Locate the cell with the specified text and output its [X, Y] center coordinate. 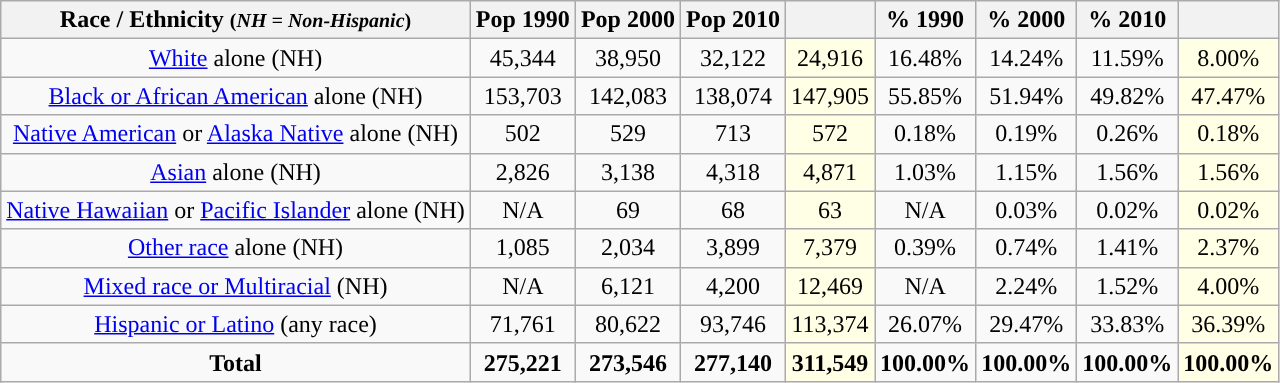
529 [628, 134]
1.52% [1128, 286]
% 2010 [1128, 20]
Total [236, 362]
1,085 [522, 248]
71,761 [522, 324]
12,469 [830, 286]
572 [830, 134]
0.39% [926, 248]
6,121 [628, 286]
49.82% [1128, 96]
275,221 [522, 362]
Hispanic or Latino (any race) [236, 324]
45,344 [522, 58]
1.03% [926, 172]
29.47% [1026, 324]
69 [628, 210]
Mixed race or Multiracial (NH) [236, 286]
138,074 [732, 96]
33.83% [1128, 324]
32,122 [732, 58]
4,200 [732, 286]
Asian alone (NH) [236, 172]
3,138 [628, 172]
0.03% [1026, 210]
Race / Ethnicity (NH = Non-Hispanic) [236, 20]
2,826 [522, 172]
51.94% [1026, 96]
Other race alone (NH) [236, 248]
0.74% [1026, 248]
% 1990 [926, 20]
273,546 [628, 362]
0.26% [1128, 134]
1.41% [1128, 248]
Native Hawaiian or Pacific Islander alone (NH) [236, 210]
142,083 [628, 96]
311,549 [830, 362]
38,950 [628, 58]
93,746 [732, 324]
8.00% [1228, 58]
277,140 [732, 362]
24,916 [830, 58]
0.19% [1026, 134]
% 2000 [1026, 20]
63 [830, 210]
14.24% [1026, 58]
80,622 [628, 324]
2.24% [1026, 286]
113,374 [830, 324]
26.07% [926, 324]
2.37% [1228, 248]
4,871 [830, 172]
47.47% [1228, 96]
7,379 [830, 248]
1.15% [1026, 172]
Black or African American alone (NH) [236, 96]
16.48% [926, 58]
11.59% [1128, 58]
Pop 2010 [732, 20]
4,318 [732, 172]
Pop 1990 [522, 20]
2,034 [628, 248]
4.00% [1228, 286]
Native American or Alaska Native alone (NH) [236, 134]
68 [732, 210]
White alone (NH) [236, 58]
153,703 [522, 96]
147,905 [830, 96]
3,899 [732, 248]
Pop 2000 [628, 20]
55.85% [926, 96]
502 [522, 134]
713 [732, 134]
36.39% [1228, 324]
